Detect which cell encompasses the target text, then output its [x, y] center coordinate. 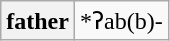
*ʔab(b)- [121, 21]
father [38, 21]
